Detect which cell encompasses the target text, then output its [X, Y] center coordinate. 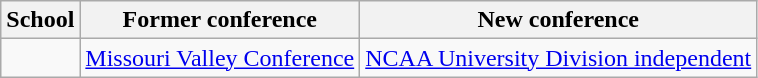
New conference [558, 20]
Missouri Valley Conference [220, 58]
Former conference [220, 20]
NCAA University Division independent [558, 58]
School [40, 20]
